For the text-containing cell, return its midpoint in (X, Y) coordinate format. 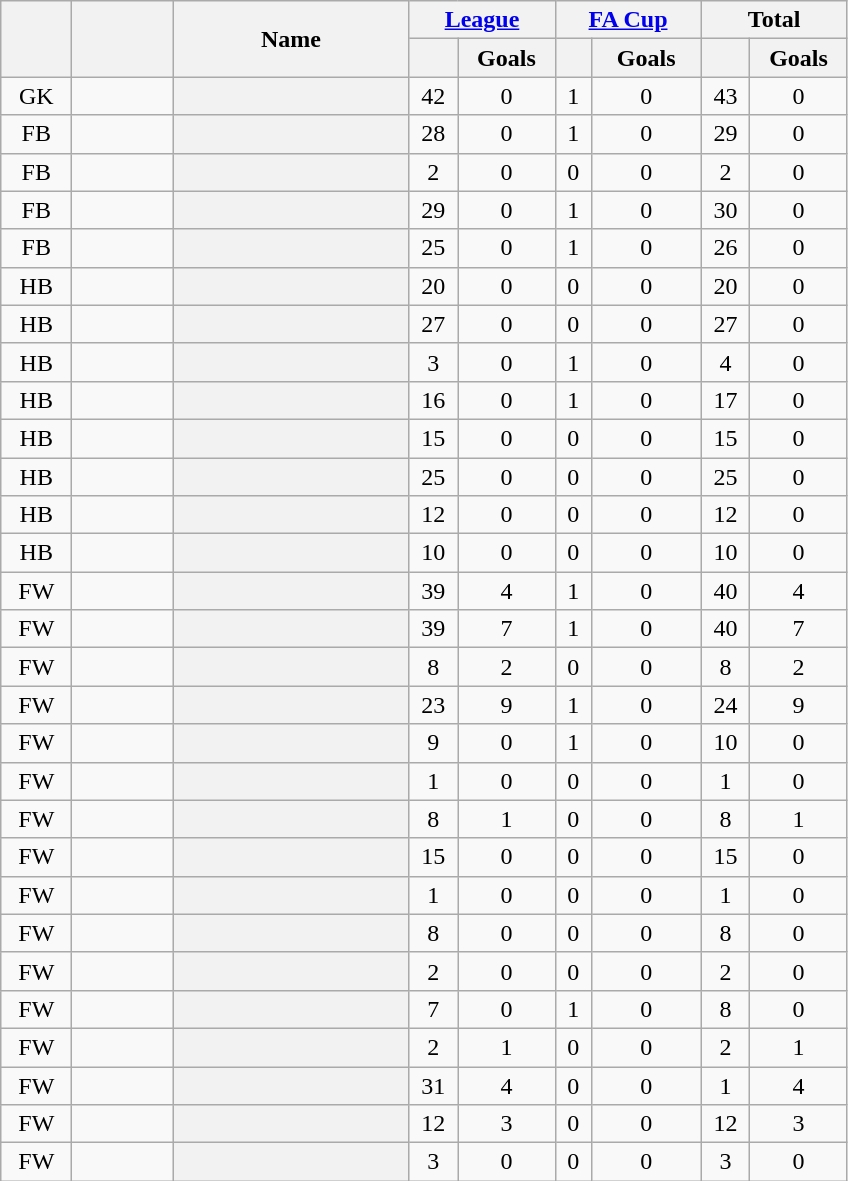
FA Cup (628, 20)
28 (434, 134)
42 (434, 96)
30 (726, 210)
16 (434, 400)
24 (726, 705)
23 (434, 705)
26 (726, 248)
GK (36, 96)
Name (291, 39)
43 (726, 96)
31 (434, 1085)
17 (726, 400)
Total (774, 20)
League (482, 20)
